Return the [X, Y] coordinate for the center point of the cell that contains the specified text.  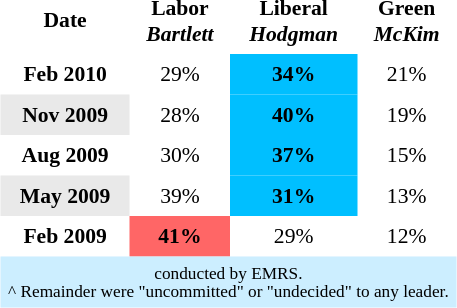
41% [180, 236]
40% [294, 114]
Nov 2009 [66, 114]
39% [180, 195]
May 2009 [66, 195]
31% [294, 195]
Aug 2009 [66, 155]
12% [406, 236]
21% [406, 74]
Feb 2009 [66, 236]
30% [180, 155]
34% [294, 74]
37% [294, 155]
Feb 2010 [66, 74]
13% [406, 195]
conducted by EMRS.^ Remainder were "uncommitted" or "undecided" to any leader. [229, 282]
15% [406, 155]
19% [406, 114]
28% [180, 114]
